Search for the cell housing the specified text and yield its [x, y] center coordinate. 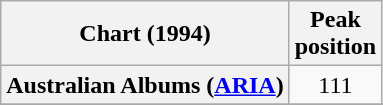
Australian Albums (ARIA) [145, 85]
Chart (1994) [145, 34]
Peakposition [335, 34]
111 [335, 85]
